Locate the cell with the specified text and output its [x, y] center coordinate. 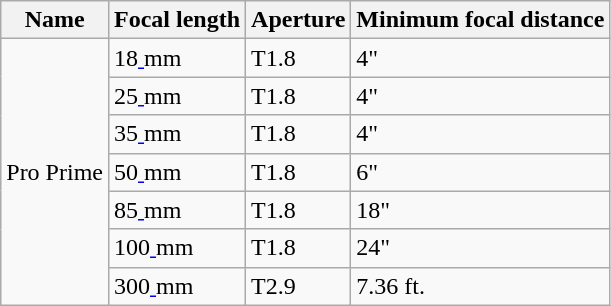
85 mm [176, 210]
T2.9 [298, 286]
Aperture [298, 20]
Pro Prime [55, 172]
18" [480, 210]
Minimum focal distance [480, 20]
35 mm [176, 134]
300 mm [176, 286]
6" [480, 172]
100 mm [176, 248]
18 mm [176, 58]
50 mm [176, 172]
25 mm [176, 96]
24" [480, 248]
7.36 ft. [480, 286]
Name [55, 20]
Focal length [176, 20]
